From the cell containing the given text, extract its center point as (x, y) coordinate. 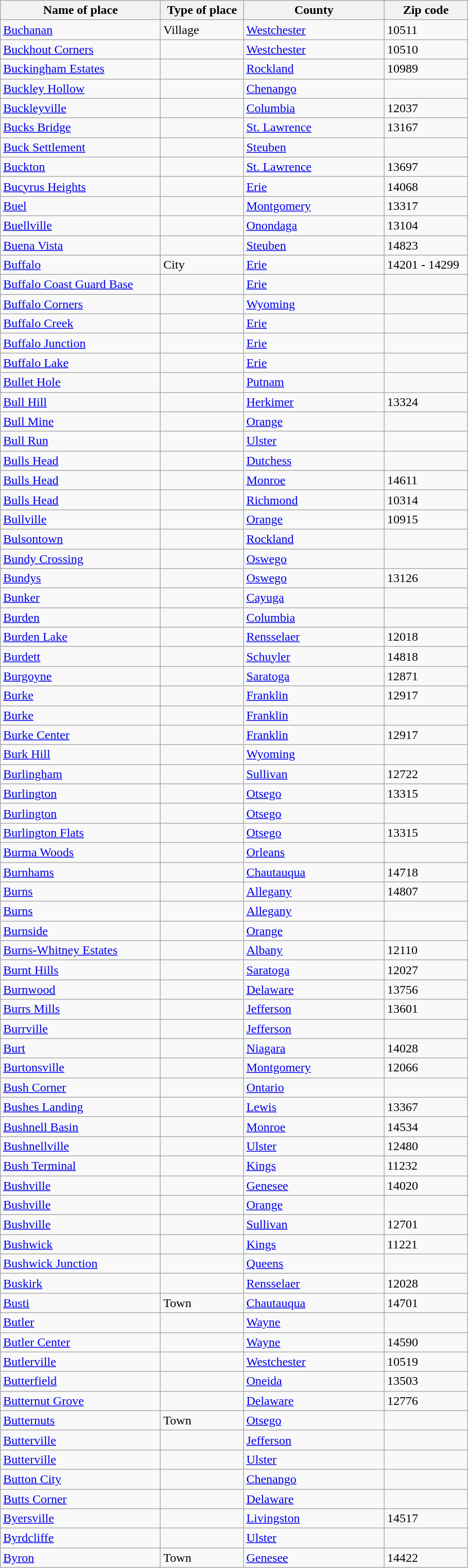
Bull Run (80, 441)
13601 (425, 1009)
Ontario (314, 1087)
12028 (425, 1283)
10511 (425, 30)
Burnt Hills (80, 970)
Zip code (425, 10)
12110 (425, 950)
12027 (425, 970)
14068 (425, 186)
Buffalo Corners (80, 304)
Butterfield (80, 1381)
10314 (425, 500)
Butler Center (80, 1342)
12776 (425, 1401)
Niagara (314, 1048)
14818 (425, 657)
Buchanan (80, 30)
Bundys (80, 578)
10915 (425, 519)
13104 (425, 225)
Albany (314, 950)
12066 (425, 1068)
Type of place (202, 10)
Village (202, 30)
Burt (80, 1048)
Cayuga (314, 598)
13324 (425, 402)
Byrdcliffe (80, 1538)
Bush Corner (80, 1087)
12722 (425, 774)
14534 (425, 1126)
14718 (425, 872)
Buffalo Junction (80, 343)
Button City (80, 1479)
Oneida (314, 1381)
Byersville (80, 1519)
Buena Vista (80, 245)
14028 (425, 1048)
Burlingham (80, 774)
Bushnellville (80, 1146)
Burden (80, 618)
Burk Hill (80, 754)
13317 (425, 206)
13756 (425, 990)
14517 (425, 1519)
Buffalo Lake (80, 363)
Buckleyville (80, 108)
13367 (425, 1107)
Butts Corner (80, 1499)
Burrville (80, 1029)
Bullville (80, 519)
City (202, 265)
Bull Hill (80, 402)
13167 (425, 128)
12037 (425, 108)
Burrs Mills (80, 1009)
12480 (425, 1146)
Buellville (80, 225)
13697 (425, 167)
Bucyrus Heights (80, 186)
Buffalo Creek (80, 324)
Buckingham Estates (80, 69)
Bullet Hole (80, 382)
Name of place (80, 10)
10519 (425, 1362)
Burgoyne (80, 676)
Buckhout Corners (80, 49)
Dutchess (314, 461)
13503 (425, 1381)
10510 (425, 49)
11232 (425, 1166)
Butternut Grove (80, 1401)
Bushwick Junction (80, 1264)
Burden Lake (80, 637)
Butler (80, 1323)
Burnhams (80, 872)
Bushwick (80, 1244)
Orleans (314, 852)
Livingston (314, 1519)
Butlerville (80, 1362)
Byron (80, 1558)
Buckton (80, 167)
Onondaga (314, 225)
Bull Mine (80, 421)
Herkimer (314, 402)
County (314, 10)
Buffalo (80, 265)
14701 (425, 1303)
Bundy Crossing (80, 558)
Burnwood (80, 990)
14590 (425, 1342)
12018 (425, 637)
11221 (425, 1244)
14020 (425, 1185)
Bush Terminal (80, 1166)
Bulsontown (80, 539)
14201 - 14299 (425, 265)
Burma Woods (80, 852)
Lewis (314, 1107)
Burlington Flats (80, 833)
Buck Settlement (80, 147)
13126 (425, 578)
10989 (425, 69)
Buckley Hollow (80, 89)
Burtonsville (80, 1068)
Bushnell Basin (80, 1126)
12701 (425, 1225)
12871 (425, 676)
Bucks Bridge (80, 128)
Burke Center (80, 735)
14611 (425, 480)
Burns-Whitney Estates (80, 950)
Schuyler (314, 657)
Burdett (80, 657)
Buskirk (80, 1283)
Bunker (80, 598)
14823 (425, 245)
Buffalo Coast Guard Base (80, 285)
Queens (314, 1264)
14422 (425, 1558)
Bushes Landing (80, 1107)
Richmond (314, 500)
Burnside (80, 931)
Butternuts (80, 1420)
Buel (80, 206)
Putnam (314, 382)
14807 (425, 892)
Busti (80, 1303)
